Find where the given text appears and provide that cell's center as (x, y) coordinate. 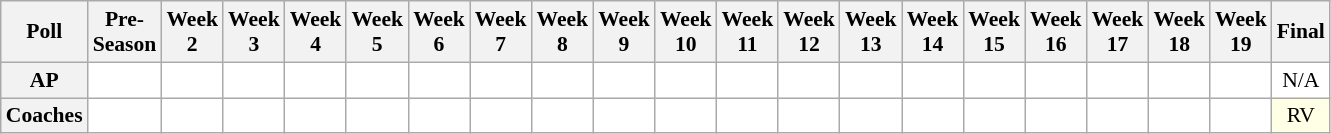
Coaches (44, 116)
Poll (44, 32)
Week12 (809, 32)
Week17 (1118, 32)
Final (1301, 32)
Week13 (871, 32)
Week6 (439, 32)
Week8 (562, 32)
RV (1301, 116)
Week10 (686, 32)
Week3 (254, 32)
Week7 (501, 32)
Pre-Season (125, 32)
Week14 (933, 32)
Week9 (624, 32)
Week4 (316, 32)
Week19 (1241, 32)
AP (44, 80)
Week15 (994, 32)
Week16 (1056, 32)
Week18 (1179, 32)
Week11 (748, 32)
Week5 (377, 32)
N/A (1301, 80)
Week2 (192, 32)
